Identify which cell holds the provided text, then report its (x, y) central coordinate. 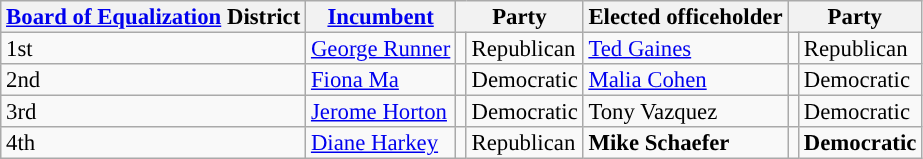
1st (154, 49)
Board of Equalization District (154, 17)
Ted Gaines (686, 49)
Diane Harkey (381, 143)
Fiona Ma (381, 80)
Tony Vazquez (686, 112)
Malia Cohen (686, 80)
4th (154, 143)
Elected officeholder (686, 17)
Incumbent (381, 17)
2nd (154, 80)
Mike Schaefer (686, 143)
3rd (154, 112)
George Runner (381, 49)
Jerome Horton (381, 112)
